Output the (x, y) coordinate of the center of the cell containing the given text.  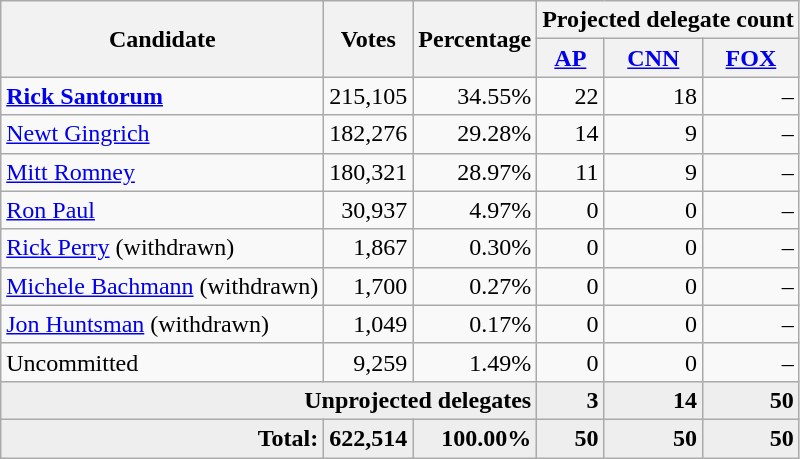
28.97% (475, 172)
0.17% (475, 324)
100.00% (475, 438)
Mitt Romney (162, 172)
4.97% (475, 210)
Newt Gingrich (162, 134)
3 (570, 400)
0.30% (475, 248)
Rick Perry (withdrawn) (162, 248)
Percentage (475, 39)
FOX (752, 58)
1.49% (475, 362)
Total: (162, 438)
Unprojected delegates (269, 400)
Rick Santorum (162, 96)
CNN (654, 58)
Projected delegate count (668, 20)
Michele Bachmann (withdrawn) (162, 286)
9,259 (368, 362)
30,937 (368, 210)
0.27% (475, 286)
AP (570, 58)
29.28% (475, 134)
18 (654, 96)
1,867 (368, 248)
Jon Huntsman (withdrawn) (162, 324)
1,700 (368, 286)
215,105 (368, 96)
11 (570, 172)
180,321 (368, 172)
622,514 (368, 438)
Candidate (162, 39)
34.55% (475, 96)
Ron Paul (162, 210)
Votes (368, 39)
182,276 (368, 134)
Uncommitted (162, 362)
1,049 (368, 324)
22 (570, 96)
